Locate the cell with the specified text and output its [x, y] center coordinate. 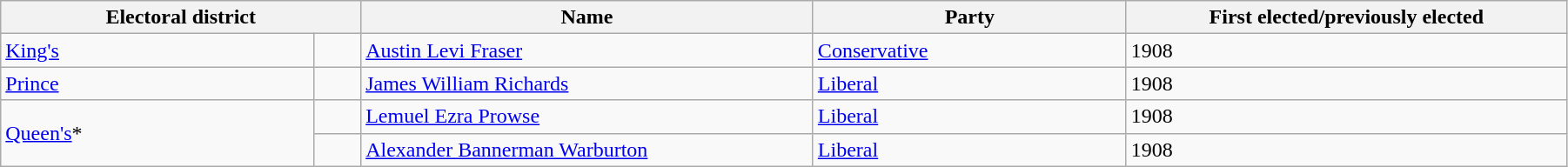
Conservative [969, 50]
Prince [157, 83]
Austin Levi Fraser [587, 50]
Lemuel Ezra Prowse [587, 117]
James William Richards [587, 83]
Alexander Bannerman Warburton [587, 150]
Queen's* [157, 133]
Name [587, 17]
King's [157, 50]
First elected/previously elected [1346, 17]
Electoral district [181, 17]
Party [969, 17]
